Return (x, y) of the center of cell containing provided text 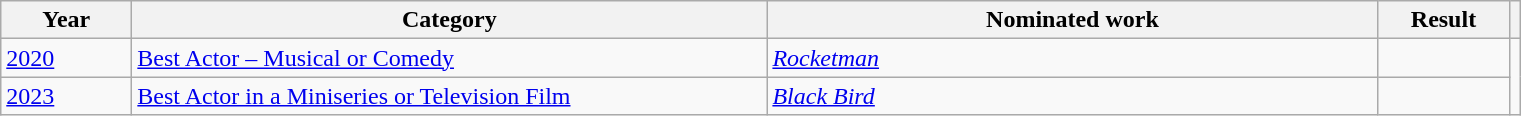
Black Bird (1072, 96)
Rocketman (1072, 58)
2023 (66, 96)
Result (1444, 20)
2020 (66, 58)
Best Actor – Musical or Comedy (450, 58)
Year (66, 20)
Nominated work (1072, 20)
Best Actor in a Miniseries or Television Film (450, 96)
Category (450, 20)
